Output the (X, Y) coordinate of the center of the cell containing the given text.  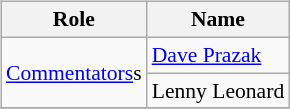
Role (74, 20)
Name (218, 20)
Dave Prazak (218, 55)
Lenny Leonard (218, 91)
Commentatorss (74, 72)
